Identify which cell holds the provided text, then report its [x, y] central coordinate. 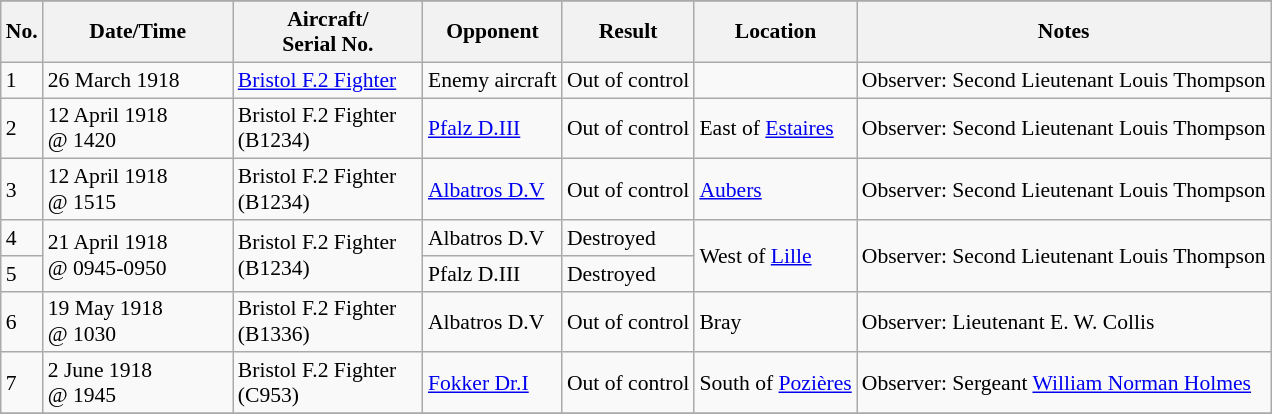
Location [775, 32]
Bristol F.2 Fighter [328, 80]
5 [22, 274]
21 April 1918@ 0945-0950 [138, 256]
South of Pozières [775, 384]
26 March 1918 [138, 80]
2 [22, 128]
West of Lille [775, 256]
Bray [775, 322]
Observer: Sergeant William Norman Holmes [1064, 384]
Observer: Lieutenant E. W. Collis [1064, 322]
Bristol F.2 Fighter(B1336) [328, 322]
Notes [1064, 32]
12 April 1918@ 1420 [138, 128]
Enemy aircraft [492, 80]
Aircraft/Serial No. [328, 32]
No. [22, 32]
Aubers [775, 190]
6 [22, 322]
Fokker Dr.I [492, 384]
2 June 1918@ 1945 [138, 384]
East of Estaires [775, 128]
Opponent [492, 32]
3 [22, 190]
Date/Time [138, 32]
12 April 1918@ 1515 [138, 190]
Bristol F.2 Fighter(C953) [328, 384]
19 May 1918@ 1030 [138, 322]
Result [628, 32]
4 [22, 238]
7 [22, 384]
1 [22, 80]
